Output the [X, Y] coordinate of the center of the cell containing the given text.  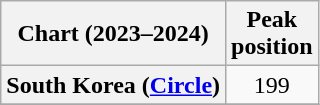
South Korea (Circle) [114, 85]
199 [272, 85]
Peakposition [272, 34]
Chart (2023–2024) [114, 34]
